Return the [X, Y] coordinate for the center point of the cell that contains the specified text.  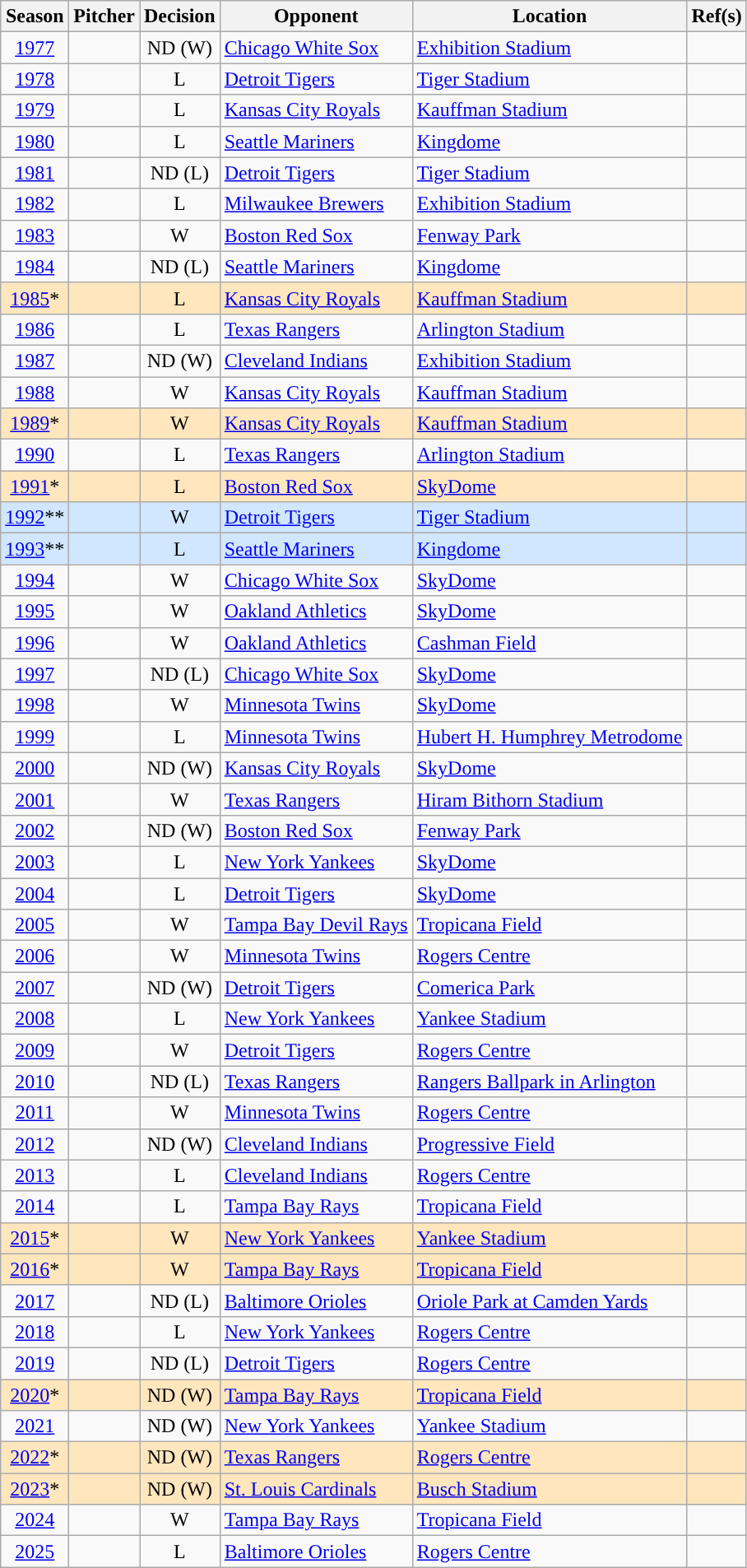
1996 [35, 643]
1999 [35, 737]
Cashman Field [550, 643]
1985* [35, 298]
St. Louis Cardinals [316, 1489]
1987 [35, 361]
2004 [35, 893]
2022* [35, 1458]
1977 [35, 48]
2002 [35, 831]
1997 [35, 674]
1979 [35, 110]
Comerica Park [550, 988]
2005 [35, 925]
2021 [35, 1426]
2011 [35, 1113]
1992** [35, 518]
1991* [35, 486]
1984 [35, 267]
2015* [35, 1238]
Decision [180, 16]
1989* [35, 424]
Location [550, 16]
2012 [35, 1144]
Pitcher [104, 16]
Opponent [316, 16]
Ref(s) [717, 16]
1993** [35, 549]
2009 [35, 1050]
1981 [35, 173]
Oriole Park at Camden Yards [550, 1300]
2007 [35, 988]
1990 [35, 455]
2016* [35, 1269]
Milwaukee Brewers [316, 204]
Hiram Bithorn Stadium [550, 799]
Rangers Ballpark in Arlington [550, 1082]
2020* [35, 1395]
1995 [35, 612]
1980 [35, 142]
2017 [35, 1300]
2010 [35, 1082]
Tampa Bay Devil Rays [316, 925]
1988 [35, 393]
2006 [35, 956]
Busch Stadium [550, 1489]
2008 [35, 1019]
2003 [35, 862]
2018 [35, 1332]
1994 [35, 580]
2023* [35, 1489]
Season [35, 16]
1983 [35, 235]
1998 [35, 705]
1978 [35, 79]
1982 [35, 204]
2025 [35, 1552]
2013 [35, 1175]
1986 [35, 329]
Hubert H. Humphrey Metrodome [550, 737]
2000 [35, 768]
2024 [35, 1520]
2014 [35, 1207]
2001 [35, 799]
Progressive Field [550, 1144]
2019 [35, 1363]
